Scan for the cell matching the given text and deliver its (x, y) coordinate at center. 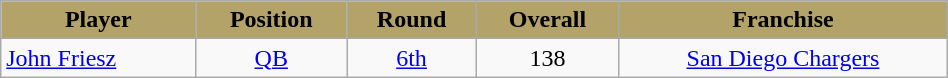
Position (272, 20)
Player (98, 20)
QB (272, 58)
6th (412, 58)
San Diego Chargers (784, 58)
Round (412, 20)
John Friesz (98, 58)
Overall (547, 20)
138 (547, 58)
Franchise (784, 20)
